Return [X, Y] of the center of cell containing provided text 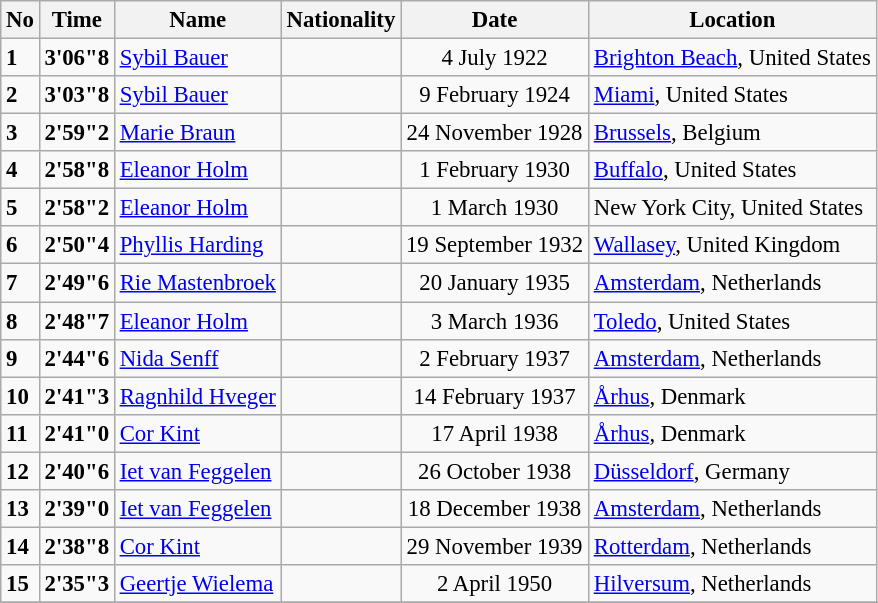
Buffalo, United States [732, 170]
2'41"0 [76, 433]
Hilversum, Netherlands [732, 584]
Geertje Wielema [198, 584]
2'58"2 [76, 208]
13 [20, 509]
Rotterdam, Netherlands [732, 546]
2'44"6 [76, 358]
3 [20, 133]
Rie Mastenbroek [198, 283]
2 February 1937 [495, 358]
2'59"2 [76, 133]
2'39"0 [76, 509]
2 [20, 95]
4 [20, 170]
9 [20, 358]
Düsseldorf, Germany [732, 471]
Brussels, Belgium [732, 133]
29 November 1939 [495, 546]
17 April 1938 [495, 433]
1 [20, 58]
Phyllis Harding [198, 245]
2'41"3 [76, 396]
Miami, United States [732, 95]
Nationality [340, 20]
10 [20, 396]
20 January 1935 [495, 283]
9 February 1924 [495, 95]
Name [198, 20]
Toledo, United States [732, 321]
6 [20, 245]
7 [20, 283]
1 March 1930 [495, 208]
3'03"8 [76, 95]
18 December 1938 [495, 509]
2 April 1950 [495, 584]
Marie Braun [198, 133]
2'35"3 [76, 584]
4 July 1922 [495, 58]
12 [20, 471]
15 [20, 584]
Ragnhild Hveger [198, 396]
Location [732, 20]
New York City, United States [732, 208]
14 [20, 546]
3 March 1936 [495, 321]
2'49"6 [76, 283]
2'48"7 [76, 321]
Nida Senff [198, 358]
2'58"8 [76, 170]
Time [76, 20]
Date [495, 20]
No [20, 20]
Brighton Beach, United States [732, 58]
8 [20, 321]
Wallasey, United Kingdom [732, 245]
19 September 1932 [495, 245]
14 February 1937 [495, 396]
2'38"8 [76, 546]
2'50"4 [76, 245]
24 November 1928 [495, 133]
5 [20, 208]
11 [20, 433]
3'06"8 [76, 58]
1 February 1930 [495, 170]
26 October 1938 [495, 471]
2'40"6 [76, 471]
